For the text-containing cell, return its midpoint in (x, y) coordinate format. 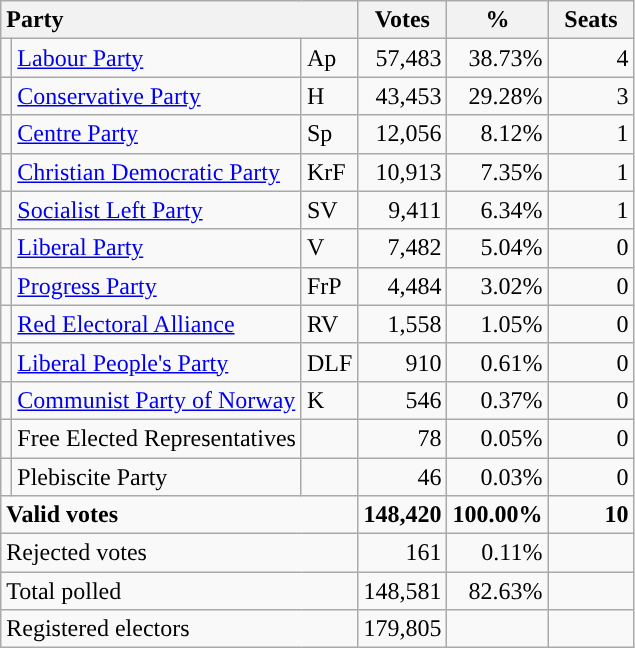
K (329, 400)
57,483 (402, 58)
Conservative Party (157, 96)
78 (402, 438)
SV (329, 210)
Progress Party (157, 286)
Votes (402, 20)
Communist Party of Norway (157, 400)
Ap (329, 58)
FrP (329, 286)
DLF (329, 362)
3 (591, 96)
0.11% (498, 553)
12,056 (402, 134)
Rejected votes (180, 553)
Red Electoral Alliance (157, 324)
0.37% (498, 400)
7,482 (402, 248)
Party (180, 20)
Labour Party (157, 58)
10 (591, 515)
100.00% (498, 515)
8.12% (498, 134)
% (498, 20)
Liberal Party (157, 248)
6.34% (498, 210)
V (329, 248)
9,411 (402, 210)
KrF (329, 172)
RV (329, 324)
Centre Party (157, 134)
Valid votes (180, 515)
Registered electors (180, 629)
546 (402, 400)
4 (591, 58)
Total polled (180, 591)
Christian Democratic Party (157, 172)
Sp (329, 134)
1.05% (498, 324)
148,420 (402, 515)
148,581 (402, 591)
H (329, 96)
10,913 (402, 172)
43,453 (402, 96)
0.05% (498, 438)
161 (402, 553)
0.03% (498, 477)
82.63% (498, 591)
Liberal People's Party (157, 362)
0.61% (498, 362)
Free Elected Representatives (157, 438)
Socialist Left Party (157, 210)
3.02% (498, 286)
179,805 (402, 629)
5.04% (498, 248)
Plebiscite Party (157, 477)
4,484 (402, 286)
7.35% (498, 172)
46 (402, 477)
910 (402, 362)
29.28% (498, 96)
38.73% (498, 58)
Seats (591, 20)
1,558 (402, 324)
